Return (X, Y) of the center of cell containing provided text 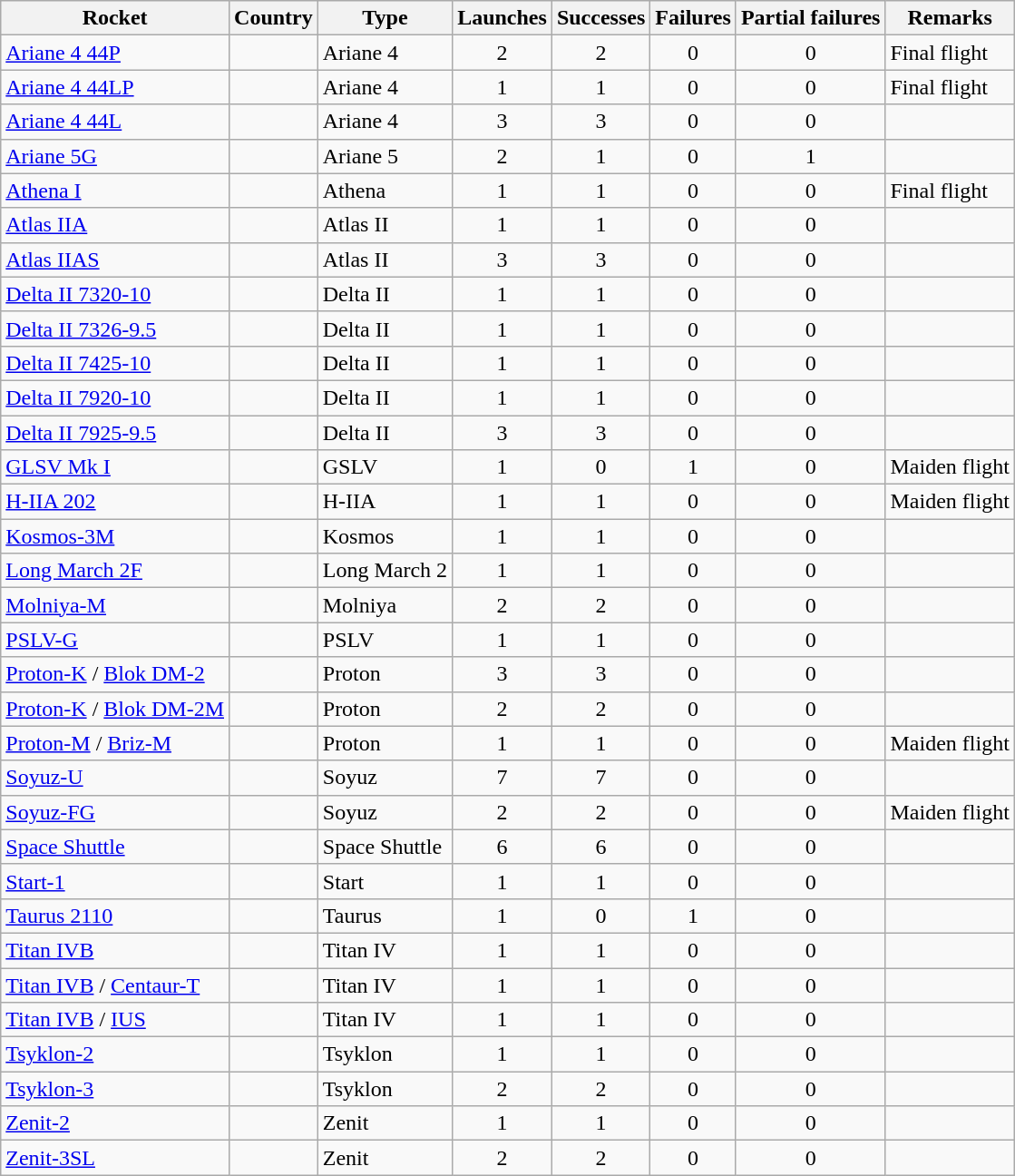
Type (385, 18)
Delta II 7920-10 (115, 397)
Delta II 7925-9.5 (115, 433)
Successes (600, 18)
GLSV Mk I (115, 467)
Delta II 7320-10 (115, 294)
Ariane 5G (115, 156)
Ariane 4 44P (115, 53)
Ariane 5 (385, 156)
Zenit-2 (115, 1123)
Titan IVB / IUS (115, 1020)
Soyuz-U (115, 778)
PSLV-G (115, 640)
Titan IVB / Centaur-T (115, 985)
Athena (385, 191)
Soyuz-FG (115, 812)
Kosmos (385, 536)
Delta II 7425-10 (115, 363)
Rocket (115, 18)
Partial failures (811, 18)
Taurus 2110 (115, 916)
Tsyklon-2 (115, 1054)
H-IIA 202 (115, 502)
Country (274, 18)
Ariane 4 44L (115, 122)
Molniya (385, 605)
Tsyklon-3 (115, 1089)
Taurus (385, 916)
Titan IVB (115, 950)
Atlas IIAS (115, 260)
Start (385, 881)
Proton-M / Briz-M (115, 743)
Ariane 4 44LP (115, 87)
Failures (693, 18)
Zenit-3SL (115, 1158)
PSLV (385, 640)
Kosmos-3M (115, 536)
Long March 2F (115, 571)
Proton-K / Blok DM-2 (115, 674)
Remarks (950, 18)
Atlas IIA (115, 225)
GSLV (385, 467)
Long March 2 (385, 571)
H-IIA (385, 502)
Molniya-M (115, 605)
Proton-K / Blok DM-2M (115, 709)
Athena I (115, 191)
Delta II 7326-9.5 (115, 328)
Launches (503, 18)
Start-1 (115, 881)
